For the text-containing cell, return its midpoint in [x, y] coordinate format. 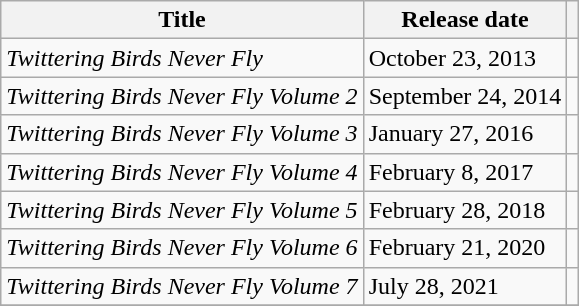
Twittering Birds Never Fly Volume 4 [182, 172]
Release date [465, 20]
Twittering Birds Never Fly Volume 7 [182, 286]
February 21, 2020 [465, 248]
October 23, 2013 [465, 58]
February 28, 2018 [465, 210]
Twittering Birds Never Fly [182, 58]
Twittering Birds Never Fly Volume 5 [182, 210]
Title [182, 20]
January 27, 2016 [465, 134]
Twittering Birds Never Fly Volume 6 [182, 248]
July 28, 2021 [465, 286]
February 8, 2017 [465, 172]
Twittering Birds Never Fly Volume 2 [182, 96]
Twittering Birds Never Fly Volume 3 [182, 134]
September 24, 2014 [465, 96]
